Search for the cell housing the specified text and yield its (X, Y) center coordinate. 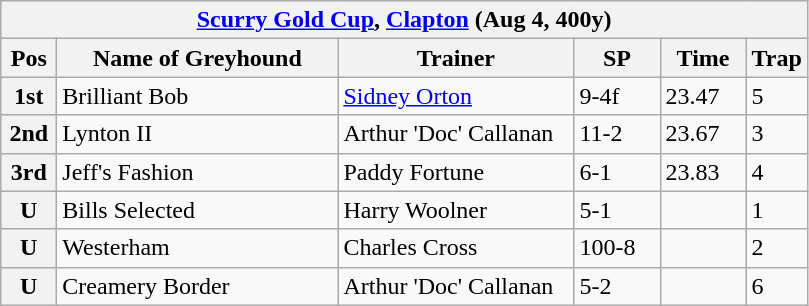
Trainer (456, 58)
Bills Selected (198, 210)
5-1 (617, 210)
Scurry Gold Cup, Clapton (Aug 4, 400y) (404, 20)
11-2 (617, 134)
Harry Woolner (456, 210)
2 (776, 248)
Time (703, 58)
Jeff's Fashion (198, 172)
23.83 (703, 172)
1st (29, 96)
23.47 (703, 96)
3 (776, 134)
Lynton II (198, 134)
Westerham (198, 248)
Sidney Orton (456, 96)
Charles Cross (456, 248)
100-8 (617, 248)
1 (776, 210)
Trap (776, 58)
5-2 (617, 286)
6-1 (617, 172)
Name of Greyhound (198, 58)
Brilliant Bob (198, 96)
9-4f (617, 96)
4 (776, 172)
2nd (29, 134)
23.67 (703, 134)
3rd (29, 172)
6 (776, 286)
Creamery Border (198, 286)
Pos (29, 58)
5 (776, 96)
SP (617, 58)
Paddy Fortune (456, 172)
